For the text-containing cell, return its midpoint in (X, Y) coordinate format. 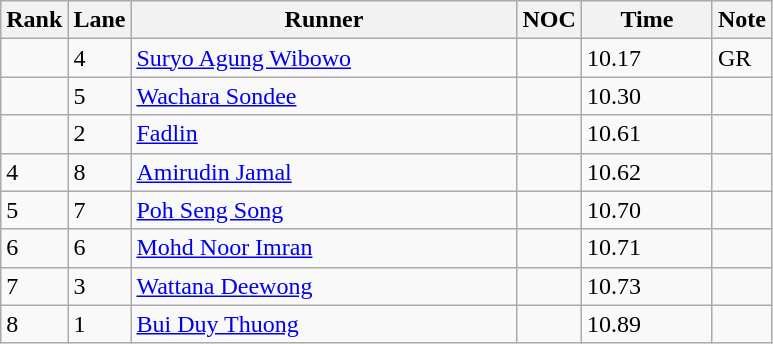
2 (100, 134)
Wachara Sondee (324, 96)
Wattana Deewong (324, 286)
Rank (34, 20)
Suryo Agung Wibowo (324, 58)
10.30 (646, 96)
GR (742, 58)
10.89 (646, 324)
Bui Duy Thuong (324, 324)
Amirudin Jamal (324, 172)
1 (100, 324)
Poh Seng Song (324, 210)
Lane (100, 20)
10.62 (646, 172)
10.71 (646, 248)
10.17 (646, 58)
Mohd Noor Imran (324, 248)
3 (100, 286)
Time (646, 20)
10.61 (646, 134)
Runner (324, 20)
Fadlin (324, 134)
NOC (549, 20)
10.70 (646, 210)
Note (742, 20)
10.73 (646, 286)
